Output the [X, Y] coordinate of the center of the cell containing the given text.  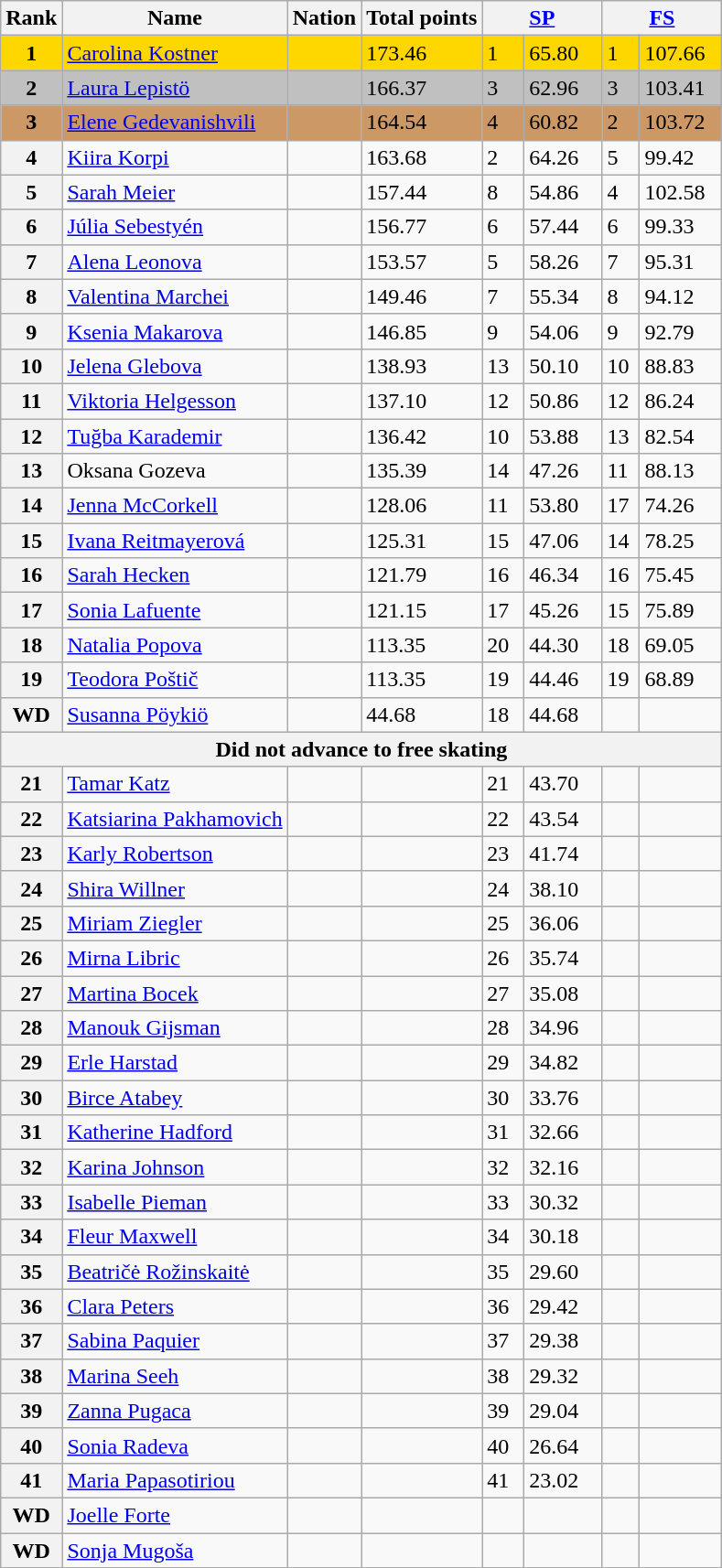
Tamar Katz [175, 784]
135.39 [422, 471]
157.44 [422, 192]
88.13 [681, 471]
Sonia Lafuente [175, 610]
Sarah Hecken [175, 575]
Katsiarina Pakhamovich [175, 819]
156.77 [422, 227]
Susanna Pöykiö [175, 714]
125.31 [422, 541]
99.33 [681, 227]
Shira Willner [175, 888]
38.10 [564, 888]
Did not advance to free skating [361, 749]
173.46 [422, 53]
Tuğba Karademir [175, 436]
46.34 [564, 575]
36.06 [564, 923]
69.05 [681, 645]
88.83 [681, 366]
Sonja Mugoša [175, 1551]
Natalia Popova [175, 645]
SP [542, 18]
149.46 [422, 296]
103.41 [681, 88]
Marina Seeh [175, 1376]
23.02 [564, 1480]
Isabelle Pieman [175, 1202]
Karly Robertson [175, 854]
54.06 [564, 331]
136.42 [422, 436]
82.54 [681, 436]
FS [663, 18]
35.74 [564, 958]
Sonia Radeva [175, 1445]
Valentina Marchei [175, 296]
Sabina Paquier [175, 1341]
57.44 [564, 227]
107.66 [681, 53]
Total points [422, 18]
20 [503, 645]
Teodora Poštič [175, 680]
146.85 [422, 331]
Manouk Gijsman [175, 1028]
164.54 [422, 123]
Oksana Gozeva [175, 471]
35.08 [564, 993]
62.96 [564, 88]
60.82 [564, 123]
Katherine Hadford [175, 1133]
92.79 [681, 331]
30.18 [564, 1237]
Mirna Libric [175, 958]
Kiira Korpi [175, 157]
53.88 [564, 436]
34.96 [564, 1028]
75.89 [681, 610]
50.86 [564, 401]
121.15 [422, 610]
166.37 [422, 88]
Maria Papasotiriou [175, 1480]
163.68 [422, 157]
137.10 [422, 401]
Sarah Meier [175, 192]
54.86 [564, 192]
32.66 [564, 1133]
Ksenia Makarova [175, 331]
Beatričė Rožinskaitė [175, 1272]
Clara Peters [175, 1306]
78.25 [681, 541]
30.32 [564, 1202]
68.89 [681, 680]
Joelle Forte [175, 1515]
95.31 [681, 262]
Elene Gedevanishvili [175, 123]
99.42 [681, 157]
55.34 [564, 296]
Birce Atabey [175, 1098]
53.80 [564, 506]
47.26 [564, 471]
Karina Johnson [175, 1167]
Martina Bocek [175, 993]
Miriam Ziegler [175, 923]
Viktoria Helgesson [175, 401]
32.16 [564, 1167]
44.30 [564, 645]
64.26 [564, 157]
Zanna Pugaca [175, 1411]
50.10 [564, 366]
Jenna McCorkell [175, 506]
58.26 [564, 262]
47.06 [564, 541]
Name [175, 18]
75.45 [681, 575]
29.38 [564, 1341]
29.32 [564, 1376]
121.79 [422, 575]
Laura Lepistö [175, 88]
Erle Harstad [175, 1063]
Alena Leonova [175, 262]
45.26 [564, 610]
43.54 [564, 819]
65.80 [564, 53]
Júlia Sebestyén [175, 227]
94.12 [681, 296]
Nation [324, 18]
102.58 [681, 192]
74.26 [681, 506]
Ivana Reitmayerová [175, 541]
138.93 [422, 366]
43.70 [564, 784]
86.24 [681, 401]
26.64 [564, 1445]
Carolina Kostner [175, 53]
29.60 [564, 1272]
Jelena Glebova [175, 366]
29.04 [564, 1411]
153.57 [422, 262]
41.74 [564, 854]
33.76 [564, 1098]
Fleur Maxwell [175, 1237]
44.46 [564, 680]
103.72 [681, 123]
34.82 [564, 1063]
128.06 [422, 506]
29.42 [564, 1306]
Rank [31, 18]
